From the cell containing the given text, extract its center point as [X, Y] coordinate. 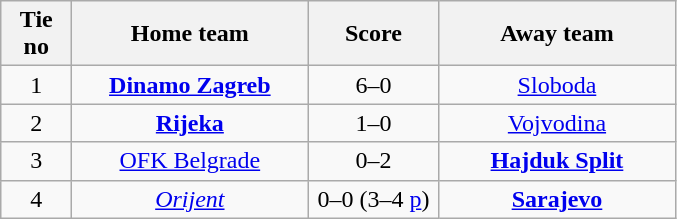
Sloboda [557, 85]
1–0 [374, 123]
Hajduk Split [557, 161]
0–2 [374, 161]
Vojvodina [557, 123]
Rijeka [190, 123]
Orijent [190, 199]
Sarajevo [557, 199]
3 [36, 161]
6–0 [374, 85]
Away team [557, 34]
Dinamo Zagreb [190, 85]
2 [36, 123]
Tie no [36, 34]
Score [374, 34]
1 [36, 85]
0–0 (3–4 p) [374, 199]
OFK Belgrade [190, 161]
4 [36, 199]
Home team [190, 34]
